Pinpoint the cell where the given text exists, returning its [x, y] midpoint coordinate. 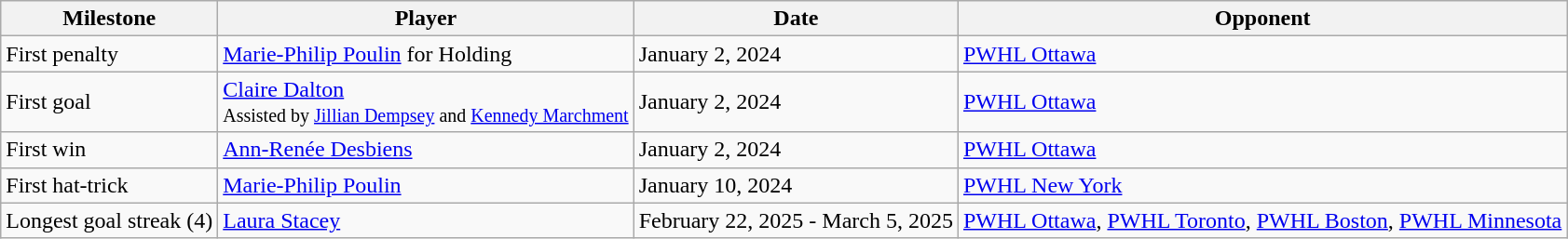
Ann-Renée Desbiens [426, 150]
PWHL New York [1261, 185]
First goal [110, 102]
Longest goal streak (4) [110, 220]
Claire DaltonAssisted by Jillian Dempsey and Kennedy Marchment [426, 102]
Milestone [110, 19]
First win [110, 150]
First penalty [110, 54]
Date [796, 19]
Laura Stacey [426, 220]
Marie-Philip Poulin [426, 185]
Opponent [1261, 19]
Player [426, 19]
PWHL Ottawa, PWHL Toronto, PWHL Boston, PWHL Minnesota [1261, 220]
First hat-trick [110, 185]
January 10, 2024 [796, 185]
Marie-Philip Poulin for Holding [426, 54]
February 22, 2025 - March 5, 2025 [796, 220]
